Return (X, Y) of the center of cell containing provided text 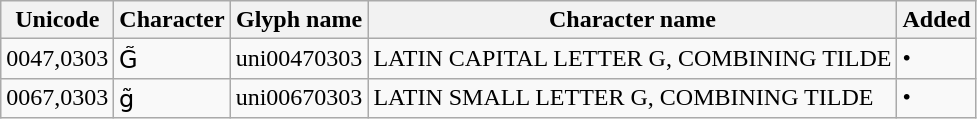
g̃ (172, 98)
LATIN SMALL LETTER G, COMBINING TILDE (632, 98)
uni00470303 (299, 59)
Character (172, 20)
Unicode (58, 20)
Character name (632, 20)
0067,0303 (58, 98)
0047,0303 (58, 59)
Added (936, 20)
Glyph name (299, 20)
G̃ (172, 59)
LATIN CAPITAL LETTER G, COMBINING TILDE (632, 59)
uni00670303 (299, 98)
